Output the (x, y) coordinate of the center of the cell containing the given text.  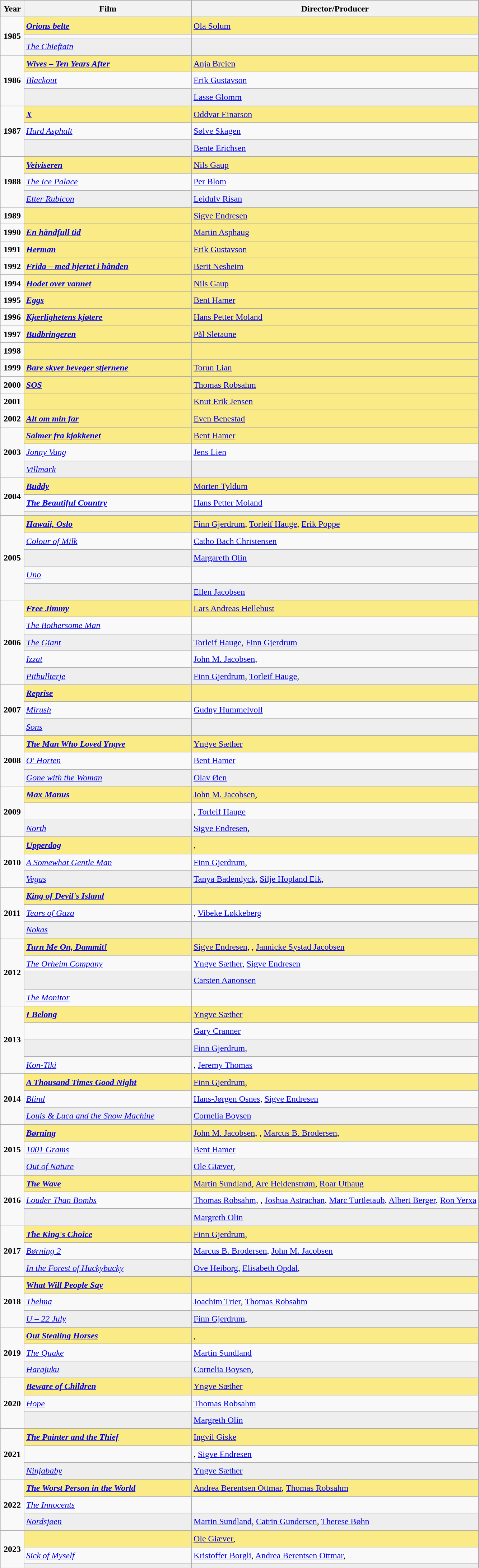
SOS (108, 384)
Torun Lian (335, 368)
Thomas Robsahm, , Joshua Astrachan, Marc Turtletaub, Albert Berger, Ron Yerxa (335, 1200)
Bare skyer beveger stjernene (108, 368)
Budbringeren (108, 334)
Harajuku (108, 1370)
Torleif Hauge, Finn Gjerdrum (335, 642)
Out Stealing Horses (108, 1336)
Børning 2 (108, 1251)
The Orheim Company (108, 964)
Yngve Sæther, Sigve Endresen (335, 964)
2004 (12, 497)
2012 (12, 972)
Olav Øen (335, 778)
Eggs (108, 300)
Nordsjøen (108, 1521)
Thelma (108, 1302)
2017 (12, 1251)
1994 (12, 283)
Knut Erik Jensen (335, 402)
2023 (12, 1549)
Ingvil Giske (335, 1437)
Lars Andreas Hellebust (335, 609)
Morten Tyldum (335, 486)
Catho Bach Christensen (335, 541)
1001 Grams (108, 1150)
1985 (12, 36)
Hope (108, 1403)
Free Jimmy (108, 609)
Hans-Jørgen Osnes, Sigve Endresen (335, 1099)
2008 (12, 761)
2003 (12, 452)
2010 (12, 862)
Director/Producer (335, 9)
, Sigve Endresen (335, 1454)
Sigve Endresen (335, 216)
Pål Sletaune (335, 334)
Jonny Vang (108, 452)
The Quake (108, 1352)
1996 (12, 317)
2005 (12, 558)
The Man Who Loved Yngve (108, 744)
Jens Lien (335, 452)
Hodet over vannet (108, 283)
Kristoffer Borgli, Andrea Berentsen Ottmar, (335, 1556)
John M. Jacobsen, , Marcus B. Brodersen, (335, 1133)
Finn Gjerdrum, Torleif Hauge, (335, 676)
Vegas (108, 879)
2020 (12, 1403)
The Monitor (108, 997)
2021 (12, 1454)
1990 (12, 233)
A Thousand Times Good Night (108, 1082)
Gone with the Woman (108, 778)
Ola Solum (335, 26)
1986 (12, 80)
Gary Cranner (335, 1031)
The Beautiful Country (108, 503)
What Will People Say (108, 1285)
Ellen Jacobsen (335, 591)
2011 (12, 913)
Ninjababy (108, 1471)
Year (12, 9)
1995 (12, 300)
Kon-Tiki (108, 1065)
X (108, 114)
Blackout (108, 80)
Sigve Endresen, (335, 829)
Pitbullterje (108, 676)
King of Devil's Island (108, 896)
Mirush (108, 710)
In the Forest of Huckybucky (108, 1268)
Martin Sundland (335, 1352)
Louder Than Bombs (108, 1200)
Berit Nesheim (335, 267)
Veiviseren (108, 165)
Sick of Myself (108, 1556)
1989 (12, 216)
Alt om min far (108, 418)
Etter Rubicon (108, 199)
Izzat (108, 659)
Tanya Badendyck, Silje Hopland Eik, (335, 879)
Andrea Berentsen Ottmar, Thomas Robsahm (335, 1488)
Martin Sundland, Are Heidenstrøm, Roar Uthaug (335, 1184)
Uno (108, 575)
Leidulv Risan (335, 199)
Marcus B. Brodersen, John M. Jacobsen (335, 1251)
Sons (108, 727)
Børning (108, 1133)
2014 (12, 1099)
, Jeremy Thomas (335, 1065)
, Torleif Hauge (335, 811)
Cornelia Boysen, (335, 1370)
Salmer fra kjøkkenet (108, 435)
I Belong (108, 1015)
1988 (12, 182)
The Painter and the Thief (108, 1437)
The Worst Person in the World (108, 1488)
Carsten Aanonsen (335, 980)
A Somewhat Gentle Man (108, 862)
Max Manus (108, 795)
2001 (12, 402)
2000 (12, 384)
Oddvar Einarson (335, 114)
1998 (12, 351)
2018 (12, 1302)
, Vibeke Løkkeberg (335, 913)
Sølve Skagen (335, 131)
2019 (12, 1352)
Colour of Milk (108, 541)
Louis & Luca and the Snow Machine (108, 1116)
Sigve Endresen, , Jannicke Systad Jacobsen (335, 946)
1997 (12, 334)
Martin Asphaug (335, 233)
Orions belte (108, 26)
Beware of Children (108, 1386)
The Bothersome Man (108, 625)
1987 (12, 131)
Martin Sundland, Catrin Gundersen, Therese Bøhn (335, 1521)
1992 (12, 267)
2006 (12, 642)
Even Benestad (335, 418)
Cornelia Boysen (335, 1116)
The Ice Palace (108, 182)
O' Horten (108, 761)
En håndfull tid (108, 233)
Villmark (108, 469)
Reprise (108, 693)
Hard Asphalt (108, 131)
Anja Breien (335, 63)
1991 (12, 249)
The Innocents (108, 1505)
Tears of Gaza (108, 913)
2013 (12, 1040)
Margareth Olin (335, 558)
North (108, 829)
Bente Erichsen (335, 148)
Upperdog (108, 845)
1999 (12, 368)
2015 (12, 1150)
2007 (12, 710)
Finn Gjerdrum, Torleif Hauge, Erik Poppe (335, 524)
Nokas (108, 930)
U – 22 July (108, 1319)
The Giant (108, 642)
Film (108, 9)
The King's Choice (108, 1234)
Lasse Glomm (335, 97)
The Wave (108, 1184)
Per Blom (335, 182)
2022 (12, 1505)
Ove Heiborg, Elisabeth Opdal, (335, 1268)
Joachim Trier, Thomas Robsahm (335, 1302)
Wives – Ten Years After (108, 63)
Blind (108, 1099)
Turn Me On, Dammit! (108, 946)
2009 (12, 811)
Buddy (108, 486)
Hawaii, Oslo (108, 524)
Kjærlighetens kjøtere (108, 317)
Frida – med hjertet i hånden (108, 267)
2016 (12, 1200)
The Chieftain (108, 47)
2002 (12, 418)
Gudny Hummelvoll (335, 710)
Out of Nature (108, 1166)
Herman (108, 249)
